Output the [x, y] coordinate of the center of the cell containing the given text.  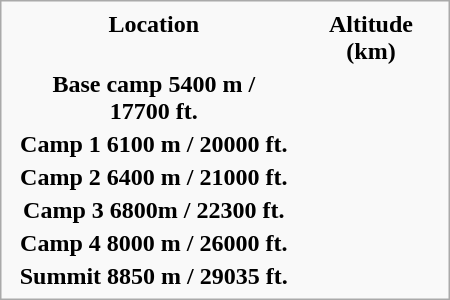
Camp 3 6800m / 22300 ft. [154, 210]
Camp 2 6400 m / 21000 ft. [154, 177]
Altitude (km) [370, 38]
Camp 1 6100 m / 20000 ft. [154, 144]
Summit 8850 m / 29035 ft. [154, 276]
Location [154, 38]
Base camp 5400 m / 17700 ft. [154, 98]
Camp 4 8000 m / 26000 ft. [154, 243]
